Extract the [X, Y] coordinate from the center of the cell holding the provided text.  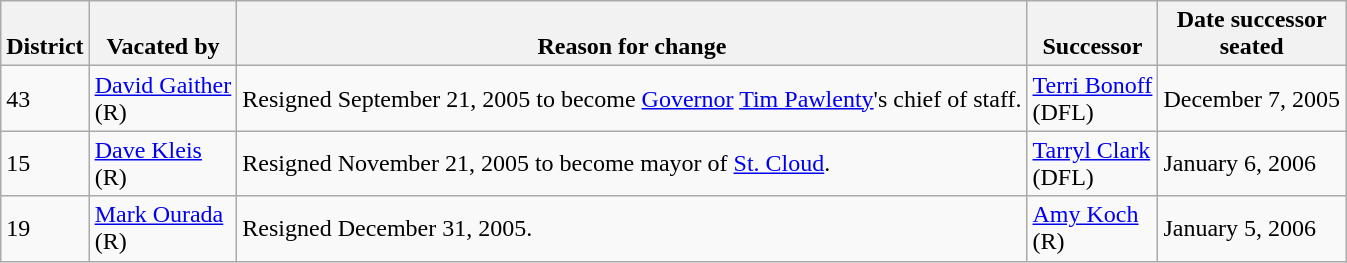
District [45, 34]
19 [45, 228]
Tarryl Clark(DFL) [1092, 164]
Successor [1092, 34]
Resigned December 31, 2005. [632, 228]
43 [45, 98]
David Gaither(R) [163, 98]
Dave Kleis(R) [163, 164]
Date successorseated [1252, 34]
January 6, 2006 [1252, 164]
December 7, 2005 [1252, 98]
Reason for change [632, 34]
January 5, 2006 [1252, 228]
Terri Bonoff(DFL) [1092, 98]
Resigned September 21, 2005 to become Governor Tim Pawlenty's chief of staff. [632, 98]
Resigned November 21, 2005 to become mayor of St. Cloud. [632, 164]
Vacated by [163, 34]
Amy Koch(R) [1092, 228]
Mark Ourada(R) [163, 228]
15 [45, 164]
